Extract the (x, y) coordinate from the center of the cell holding the provided text.  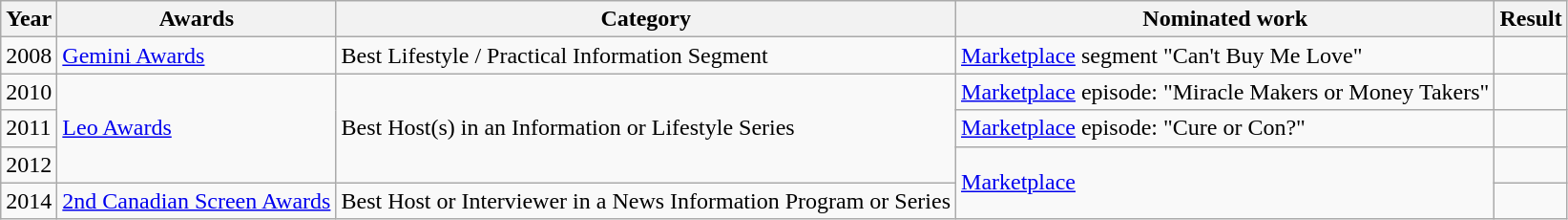
Awards (197, 19)
Year (29, 19)
Marketplace episode: "Cure or Con?" (1225, 128)
Best Host(s) in an Information or Lifestyle Series (646, 128)
Leo Awards (197, 128)
Marketplace segment "Can't Buy Me Love" (1225, 55)
2011 (29, 128)
Gemini Awards (197, 55)
Best Lifestyle / Practical Information Segment (646, 55)
Nominated work (1225, 19)
2008 (29, 55)
Marketplace episode: "Miracle Makers or Money Takers" (1225, 92)
2nd Canadian Screen Awards (197, 201)
Category (646, 19)
Marketplace (1225, 183)
2012 (29, 165)
2010 (29, 92)
2014 (29, 201)
Result (1531, 19)
Best Host or Interviewer in a News Information Program or Series (646, 201)
